From the cell containing the given text, extract its center point as [X, Y] coordinate. 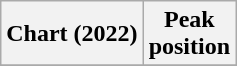
Peakposition [189, 34]
Chart (2022) [72, 34]
